From the cell containing the given text, extract its center point as (X, Y) coordinate. 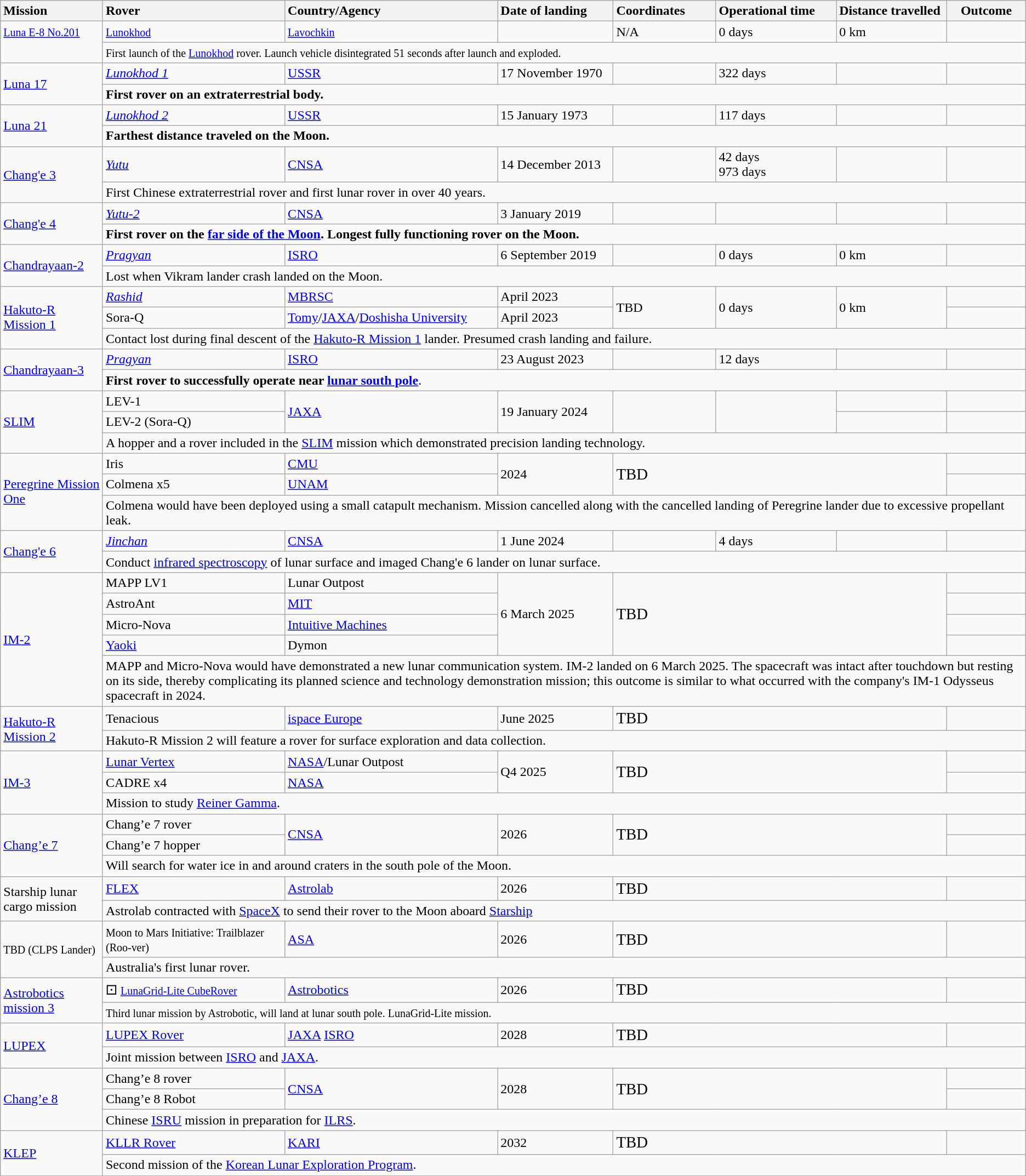
Tenacious (193, 718)
Mission (52, 11)
Rashid (193, 297)
12 days (776, 359)
N/A (664, 32)
Outcome (987, 11)
Country/Agency (391, 11)
ispace Europe (391, 718)
Date of landing (556, 11)
Australia's first lunar rover. (564, 967)
4 days (776, 541)
6 September 2019 (556, 255)
Chang’e 7 (52, 845)
Iris (193, 464)
117 days (776, 115)
Mission to study Reiner Gamma. (564, 803)
23 August 2023 (556, 359)
Yutu (193, 164)
Chang'e 4 (52, 224)
Yaoki (193, 646)
Sora-Q (193, 318)
LUPEX Rover (193, 1035)
Astrobotics (391, 990)
Lost when Vikram lander crash landed on the Moon. (564, 276)
Luna 17 (52, 84)
MBRSC (391, 297)
Third lunar mission by Astrobotic, will land at lunar south pole. LunaGrid-Lite mission. (564, 1012)
NASA/Lunar Outpost (391, 762)
Luna 21 (52, 125)
IM-3 (52, 783)
322 days (776, 73)
KARI (391, 1143)
NASA (391, 783)
TBD (CLPS Lander) (52, 949)
17 November 1970 (556, 73)
Luna E-8 No.201 (52, 42)
Hakuto-R Mission 1 (52, 318)
Chandrayaan-2 (52, 265)
Farthest distance traveled on the Moon. (564, 136)
Lunar Vertex (193, 762)
First rover on the far side of the Moon. Longest fully functioning rover on the Moon. (564, 234)
June 2025 (556, 718)
A hopper and a rover included in the SLIM mission which demonstrated precision landing technology. (564, 443)
Will search for water ice in and around craters in the south pole of the Moon. (564, 866)
Moon to Mars Initiative: Trailblazer (Roo-ver) (193, 939)
Peregrine Mission One (52, 492)
Second mission of the Korean Lunar Exploration Program. (564, 1165)
Lunokhod 2 (193, 115)
Astrobotics mission 3 (52, 1000)
JAXA (391, 412)
ASA (391, 939)
Operational time (776, 11)
Hakuto-R Mission 2 (52, 729)
First launch of the Lunokhod rover. Launch vehicle disintegrated 51 seconds after launch and exploded. (564, 53)
Chandrayaan-3 (52, 370)
LEV-2 (Sora-Q) (193, 422)
Astrolab contracted with SpaceX to send their rover to the Moon aboard Starship (564, 911)
Starship lunar cargo mission (52, 899)
FLEX (193, 888)
CADRE x4 (193, 783)
Joint mission between ISRO and JAXA. (564, 1058)
Chang'e 6 (52, 551)
Chang’e 7 rover (193, 824)
19 January 2024 (556, 412)
Chang'e 3 (52, 174)
2024 (556, 474)
Chang’e 7 hopper (193, 845)
Lunokhod 1 (193, 73)
LEV-1 (193, 401)
2032 (556, 1143)
Lunar Outpost (391, 583)
MAPP LV1 (193, 583)
Conduct infrared spectroscopy of lunar surface and imaged Chang'e 6 lander on lunar surface. (564, 562)
1 June 2024 (556, 541)
Dymon (391, 646)
JAXA ISRO (391, 1035)
First Chinese extraterrestrial rover and first lunar rover in over 40 years. (564, 192)
14 December 2013 (556, 164)
Lavochkin (391, 32)
Q4 2025 (556, 772)
MIT (391, 603)
3 January 2019 (556, 213)
UNAM (391, 484)
IM-2 (52, 639)
Rover (193, 11)
KLLR Rover (193, 1143)
Micro-Nova (193, 624)
CMU (391, 464)
Contact lost during final descent of the Hakuto-R Mission 1 lander. Presumed crash landing and failure. (564, 339)
6 March 2025 (556, 614)
Chang’e 8 Robot (193, 1099)
AstroAnt (193, 603)
First rover on an extraterrestrial body. (564, 94)
Lunokhod (193, 32)
Intuitive Machines (391, 624)
15 January 1973 (556, 115)
LUPEX (52, 1046)
First rover to successfully operate near lunar south pole. (564, 380)
42 days 973 days (776, 164)
Chinese ISRU mission in preparation for ILRS. (564, 1120)
Coordinates (664, 11)
SLIM (52, 422)
Chang’e 8 (52, 1099)
Colmena x5 (193, 484)
KLEP (52, 1153)
Tomy/JAXA/Doshisha University (391, 318)
Chang’e 8 rover (193, 1078)
Astrolab (391, 888)
Yutu-2 (193, 213)
Distance travelled (892, 11)
Hakuto-R Mission 2 will feature a rover for surface exploration and data collection. (564, 741)
⚀ LunaGrid-Lite CubeRover (193, 990)
Jinchan (193, 541)
